Extract the [x, y] coordinate from the center of the cell holding the provided text.  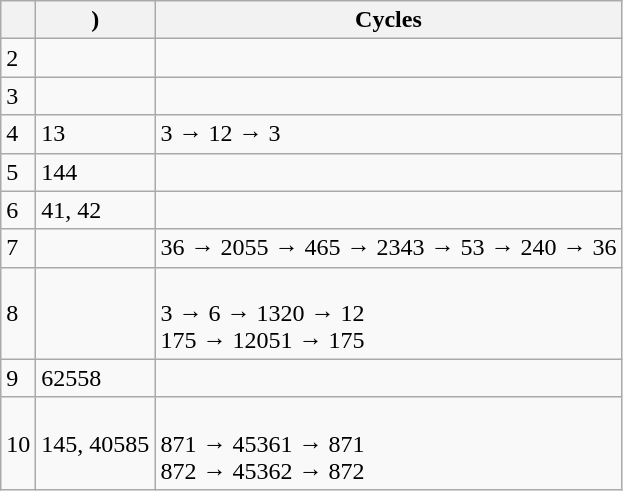
10 [18, 443]
7 [18, 248]
4 [18, 134]
144 [96, 172]
62558 [96, 378]
871 → 45361 → 871872 → 45362 → 872 [388, 443]
3 → 12 → 3 [388, 134]
9 [18, 378]
8 [18, 313]
36 → 2055 → 465 → 2343 → 53 → 240 → 36 [388, 248]
Cycles [388, 20]
5 [18, 172]
3 [18, 96]
6 [18, 210]
) [96, 20]
41, 42 [96, 210]
2 [18, 58]
3 → 6 → 1320 → 12175 → 12051 → 175 [388, 313]
145, 40585 [96, 443]
13 [96, 134]
